Search for the cell housing the specified text and yield its [x, y] center coordinate. 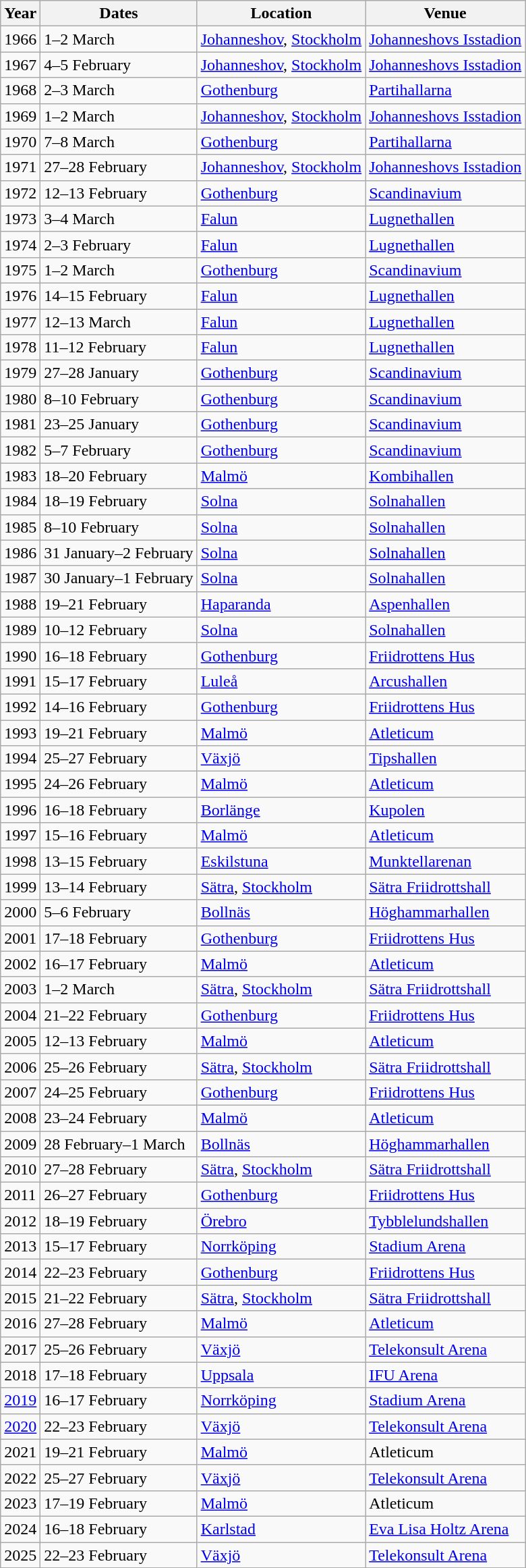
18–20 February [119, 476]
1969 [20, 116]
2013 [20, 1247]
14–16 February [119, 707]
1995 [20, 784]
Arcushallen [445, 681]
1984 [20, 502]
2022 [20, 1478]
Munktellarenan [445, 861]
1991 [20, 681]
14–15 February [119, 296]
7–8 March [119, 142]
2021 [20, 1452]
28 February–1 March [119, 1144]
1983 [20, 476]
Venue [445, 13]
23–24 February [119, 1118]
3–4 March [119, 219]
Kombihallen [445, 476]
1967 [20, 65]
Tipshallen [445, 759]
1968 [20, 90]
1974 [20, 244]
2019 [20, 1401]
2–3 March [119, 90]
12–13 March [119, 322]
1976 [20, 296]
5–6 February [119, 913]
1978 [20, 348]
1987 [20, 578]
1975 [20, 270]
2025 [20, 1555]
Karlstad [281, 1529]
1986 [20, 553]
Haparanda [281, 604]
2004 [20, 1015]
Örebro [281, 1221]
Luleå [281, 681]
24–26 February [119, 784]
1996 [20, 810]
26–27 February [119, 1195]
1971 [20, 167]
1999 [20, 887]
1970 [20, 142]
Year [20, 13]
2011 [20, 1195]
2017 [20, 1349]
1981 [20, 425]
4–5 February [119, 65]
1992 [20, 707]
1988 [20, 604]
Eva Lisa Holtz Arena [445, 1529]
1990 [20, 655]
IFU Arena [445, 1375]
1966 [20, 39]
23–25 January [119, 425]
Tybblelundshallen [445, 1221]
17–19 February [119, 1503]
2008 [20, 1118]
27–28 January [119, 373]
2003 [20, 990]
2005 [20, 1041]
1980 [20, 399]
31 January–2 February [119, 553]
11–12 February [119, 348]
5–7 February [119, 450]
2002 [20, 964]
Location [281, 13]
Borlänge [281, 810]
1977 [20, 322]
1979 [20, 373]
24–25 February [119, 1092]
2010 [20, 1170]
Kupolen [445, 810]
1982 [20, 450]
30 January–1 February [119, 578]
1998 [20, 861]
10–12 February [119, 630]
13–14 February [119, 887]
Eskilstuna [281, 861]
2016 [20, 1324]
1989 [20, 630]
2014 [20, 1272]
2006 [20, 1066]
2020 [20, 1426]
1997 [20, 836]
2023 [20, 1503]
2018 [20, 1375]
2–3 February [119, 244]
2012 [20, 1221]
2009 [20, 1144]
15–16 February [119, 836]
2000 [20, 913]
2001 [20, 938]
Uppsala [281, 1375]
1973 [20, 219]
1993 [20, 732]
1972 [20, 193]
2015 [20, 1298]
Dates [119, 13]
Aspenhallen [445, 604]
1994 [20, 759]
1985 [20, 527]
2007 [20, 1092]
13–15 February [119, 861]
2024 [20, 1529]
